Return the [X, Y] coordinate for the center point of the cell that contains the specified text.  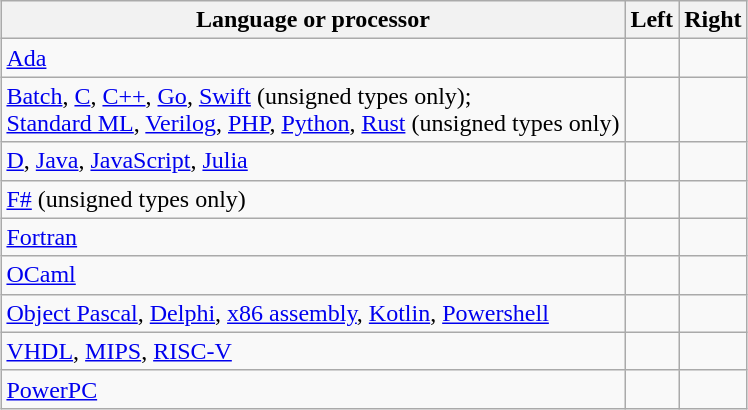
VHDL, MIPS, RISC-V [313, 351]
Ada [313, 58]
F# (unsigned types only) [313, 199]
PowerPC [313, 389]
Right [713, 20]
Left [652, 20]
OCaml [313, 275]
Fortran [313, 237]
Object Pascal, Delphi, x86 assembly, Kotlin, Powershell [313, 313]
Language or processor [313, 20]
D, Java, JavaScript, Julia [313, 161]
Batch, C, C++, Go, Swift (unsigned types only); Standard ML, Verilog, PHP, Python, Rust (unsigned types only) [313, 110]
